Pinpoint the cell where the given text exists, returning its [x, y] midpoint coordinate. 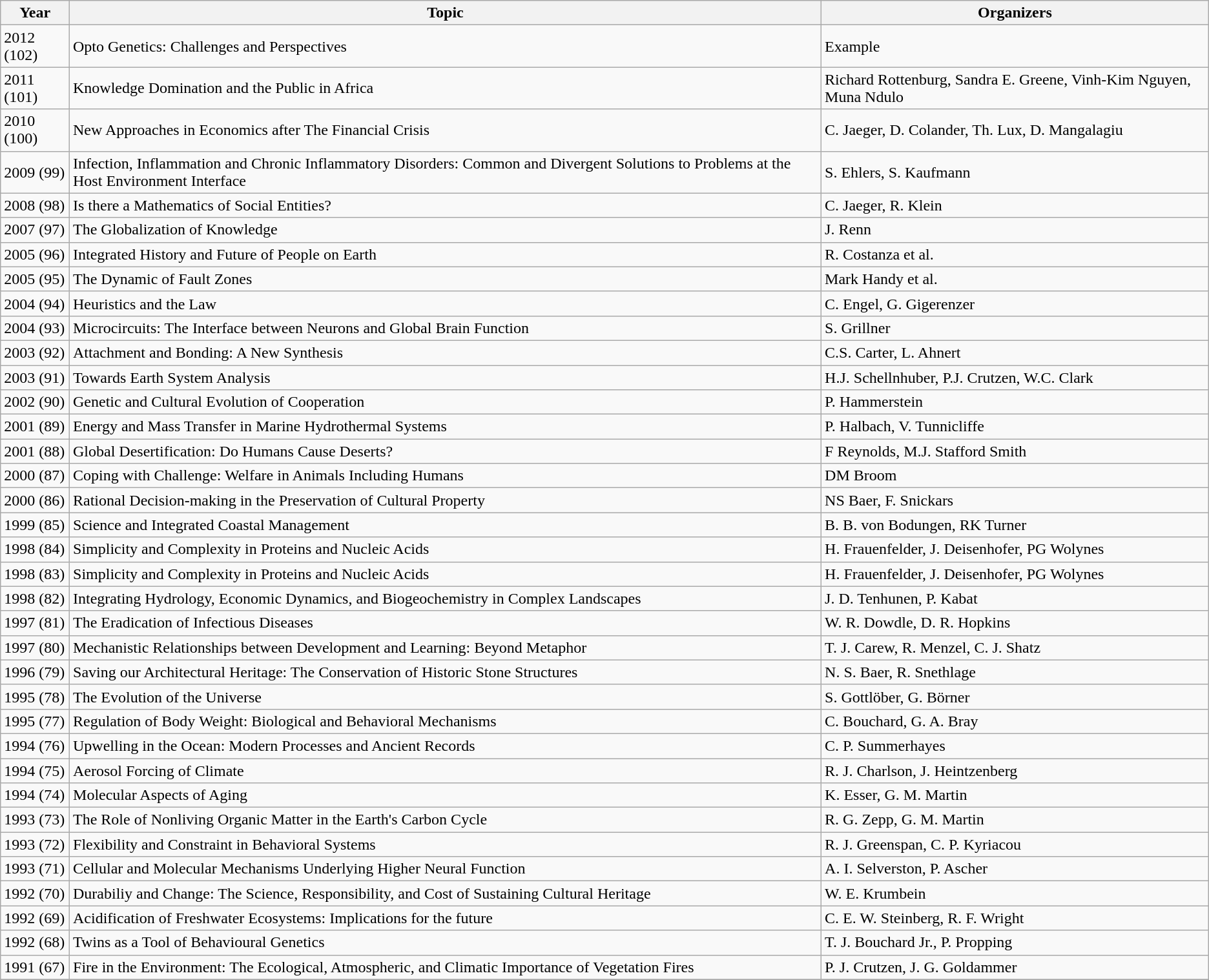
Heuristics and the Law [446, 303]
2005 (95) [35, 279]
C. Engel, G. Gigerenzer [1015, 303]
1994 (74) [35, 795]
1997 (81) [35, 623]
2004 (94) [35, 303]
R. J. Greenspan, C. P. Kyriacou [1015, 844]
2001 (89) [35, 427]
Genetic and Cultural Evolution of Cooperation [446, 402]
1999 (85) [35, 525]
R. G. Zepp, G. M. Martin [1015, 820]
2010 (100) [35, 130]
Molecular Aspects of Aging [446, 795]
2004 (93) [35, 328]
Integrating Hydrology, Economic Dynamics, and Biogeochemistry in Complex Landscapes [446, 598]
2002 (90) [35, 402]
C. Bouchard, G. A. Bray [1015, 721]
Example [1015, 46]
Year [35, 13]
Mechanistic Relationships between Development and Learning: Beyond Metaphor [446, 648]
B. B. von Bodungen, RK Turner [1015, 525]
DM Broom [1015, 476]
Global Desertification: Do Humans Cause Deserts? [446, 451]
1992 (68) [35, 943]
S. Gottlöber, G. Börner [1015, 697]
1996 (79) [35, 672]
F Reynolds, M.J. Stafford Smith [1015, 451]
Twins as a Tool of Behavioural Genetics [446, 943]
Is there a Mathematics of Social Entities? [446, 205]
1991 (67) [35, 967]
Fire in the Environment: The Ecological, Atmospheric, and Climatic Importance of Vegetation Fires [446, 967]
Science and Integrated Coastal Management [446, 525]
Durabiliy and Change: The Science, Responsibility, and Cost of Sustaining Cultural Heritage [446, 893]
1993 (72) [35, 844]
The Evolution of the Universe [446, 697]
C. P. Summerhayes [1015, 746]
Organizers [1015, 13]
Mark Handy et al. [1015, 279]
The Dynamic of Fault Zones [446, 279]
2000 (87) [35, 476]
T. J. Carew, R. Menzel, C. J. Shatz [1015, 648]
C. E. W. Steinberg, R. F. Wright [1015, 918]
2011 (101) [35, 88]
Attachment and Bonding: A New Synthesis [446, 352]
The Role of Nonliving Organic Matter in the Earth's Carbon Cycle [446, 820]
Aerosol Forcing of Climate [446, 770]
Knowledge Domination and the Public in Africa [446, 88]
1998 (83) [35, 574]
R. J. Charlson, J. Heintzenberg [1015, 770]
2008 (98) [35, 205]
1997 (80) [35, 648]
C. Jaeger, R. Klein [1015, 205]
Microcircuits: The Interface between Neurons and Global Brain Function [446, 328]
2009 (99) [35, 172]
2007 (97) [35, 230]
The Globalization of Knowledge [446, 230]
1993 (71) [35, 869]
S. Grillner [1015, 328]
2000 (86) [35, 500]
Opto Genetics: Challenges and Perspectives [446, 46]
Saving our Architectural Heritage: The Conservation of Historic Stone Structures [446, 672]
S. Ehlers, S. Kaufmann [1015, 172]
NS Baer, F. Snickars [1015, 500]
2001 (88) [35, 451]
P. J. Crutzen, J. G. Goldammer [1015, 967]
1995 (78) [35, 697]
W. E. Krumbein [1015, 893]
Rational Decision-making in the Preservation of Cultural Property [446, 500]
W. R. Dowdle, D. R. Hopkins [1015, 623]
N. S. Baer, R. Snethlage [1015, 672]
Infection, Inflammation and Chronic Inflammatory Disorders: Common and Divergent Solutions to Problems at the Host Environment Interface [446, 172]
2012 (102) [35, 46]
1993 (73) [35, 820]
Flexibility and Constraint in Behavioral Systems [446, 844]
1994 (75) [35, 770]
Acidification of Freshwater Ecosystems: Implications for the future [446, 918]
P. Halbach, V. Tunnicliffe [1015, 427]
Regulation of Body Weight: Biological and Behavioral Mechanisms [446, 721]
Upwelling in the Ocean: Modern Processes and Ancient Records [446, 746]
P. Hammerstein [1015, 402]
1994 (76) [35, 746]
2003 (91) [35, 378]
The Eradication of Infectious Diseases [446, 623]
Energy and Mass Transfer in Marine Hydrothermal Systems [446, 427]
C. Jaeger, D. Colander, Th. Lux, D. Mangalagiu [1015, 130]
A. I. Selverston, P. Ascher [1015, 869]
J. Renn [1015, 230]
Towards Earth System Analysis [446, 378]
C.S. Carter, L. Ahnert [1015, 352]
J. D. Tenhunen, P. Kabat [1015, 598]
2003 (92) [35, 352]
1998 (84) [35, 549]
R. Costanza et al. [1015, 254]
Coping with Challenge: Welfare in Animals Including Humans [446, 476]
T. J. Bouchard Jr., P. Propping [1015, 943]
Topic [446, 13]
1992 (69) [35, 918]
Richard Rottenburg, Sandra E. Greene, Vinh-Kim Nguyen, Muna Ndulo [1015, 88]
1995 (77) [35, 721]
H.J. Schellnhuber, P.J. Crutzen, W.C. Clark [1015, 378]
Integrated History and Future of People on Earth [446, 254]
Cellular and Molecular Mechanisms Underlying Higher Neural Function [446, 869]
1992 (70) [35, 893]
New Approaches in Economics after The Financial Crisis [446, 130]
2005 (96) [35, 254]
K. Esser, G. M. Martin [1015, 795]
1998 (82) [35, 598]
